Determine the [X, Y] coordinate at the center of the cell enclosing the given text.  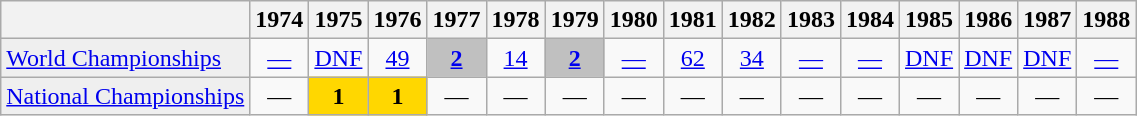
1985 [930, 20]
1987 [1048, 20]
1977 [456, 20]
1976 [398, 20]
1984 [870, 20]
34 [752, 58]
1986 [988, 20]
1975 [338, 20]
49 [398, 58]
1983 [810, 20]
World Championships [126, 58]
14 [516, 58]
1988 [1106, 20]
National Championships [126, 96]
1980 [634, 20]
1982 [752, 20]
1974 [280, 20]
62 [692, 58]
1979 [574, 20]
1981 [692, 20]
1978 [516, 20]
